For the text-containing cell, return its midpoint in [X, Y] coordinate format. 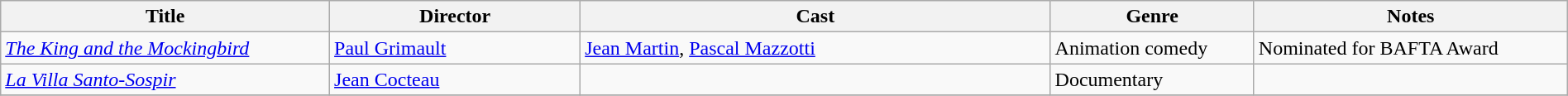
Animation comedy [1152, 48]
Paul Grimault [455, 48]
Genre [1152, 17]
Director [455, 17]
La Villa Santo-Sospir [165, 79]
Documentary [1152, 79]
Notes [1411, 17]
Jean Cocteau [455, 79]
Title [165, 17]
Jean Martin, Pascal Mazzotti [815, 48]
Nominated for BAFTA Award [1411, 48]
The King and the Mockingbird [165, 48]
Cast [815, 17]
